Extract the (x, y) coordinate from the center of the cell holding the provided text.  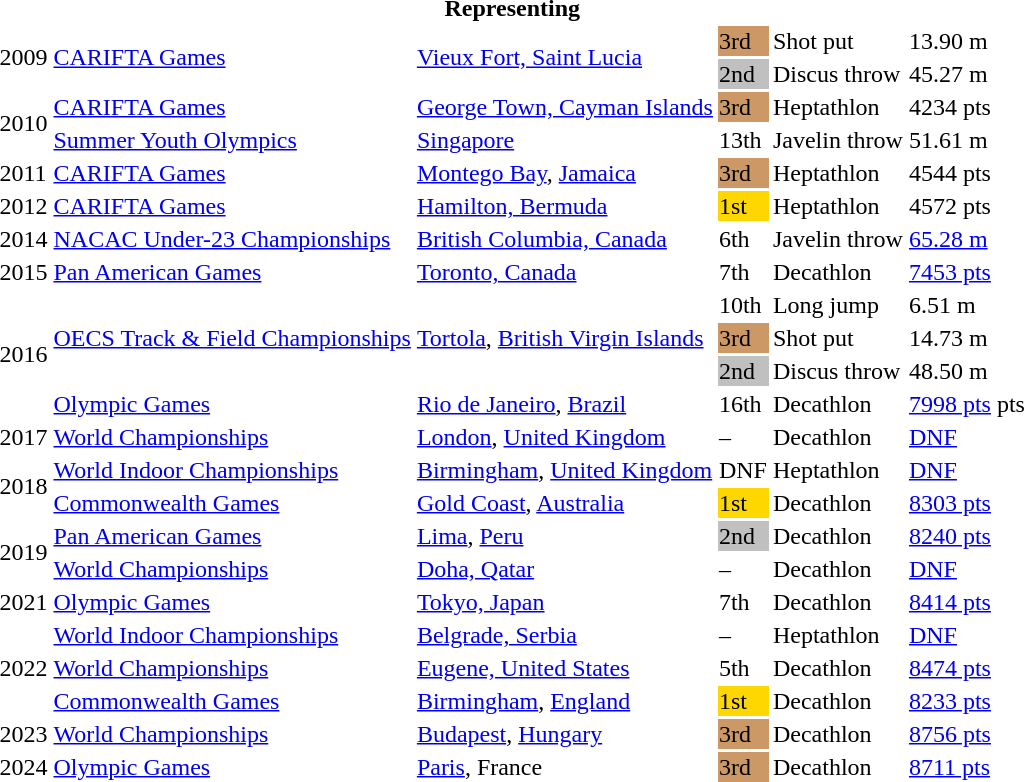
Lima, Peru (564, 536)
Paris, France (564, 767)
Birmingham, United Kingdom (564, 470)
Eugene, United States (564, 668)
DNF (742, 470)
Tokyo, Japan (564, 602)
Singapore (564, 140)
Vieux Fort, Saint Lucia (564, 58)
Belgrade, Serbia (564, 635)
NACAC Under-23 Championships (232, 239)
George Town, Cayman Islands (564, 107)
Gold Coast, Australia (564, 503)
British Columbia, Canada (564, 239)
Long jump (838, 305)
OECS Track & Field Championships (232, 338)
Budapest, Hungary (564, 734)
6th (742, 239)
16th (742, 404)
Rio de Janeiro, Brazil (564, 404)
10th (742, 305)
Birmingham, England (564, 701)
Tortola, British Virgin Islands (564, 338)
5th (742, 668)
13th (742, 140)
Summer Youth Olympics (232, 140)
Montego Bay, Jamaica (564, 173)
Hamilton, Bermuda (564, 206)
Doha, Qatar (564, 569)
Toronto, Canada (564, 272)
London, United Kingdom (564, 437)
